Extract the [X, Y] coordinate from the center of the cell holding the provided text.  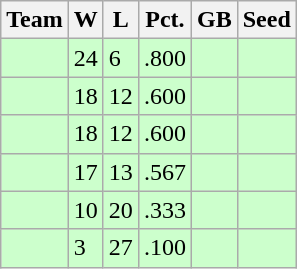
27 [120, 248]
.333 [164, 210]
10 [86, 210]
W [86, 20]
13 [120, 172]
17 [86, 172]
20 [120, 210]
24 [86, 58]
.800 [164, 58]
Team [35, 20]
Seed [266, 20]
L [120, 20]
3 [86, 248]
.100 [164, 248]
6 [120, 58]
Pct. [164, 20]
.567 [164, 172]
GB [214, 20]
